Extract the [X, Y] coordinate from the center of the cell holding the provided text.  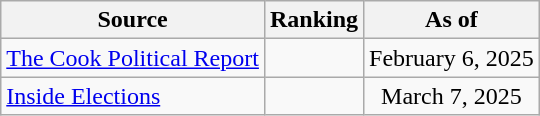
The Cook Political Report [133, 58]
Ranking [314, 20]
As of [452, 20]
March 7, 2025 [452, 96]
Source [133, 20]
Inside Elections [133, 96]
February 6, 2025 [452, 58]
